For the text-containing cell, return its midpoint in [x, y] coordinate format. 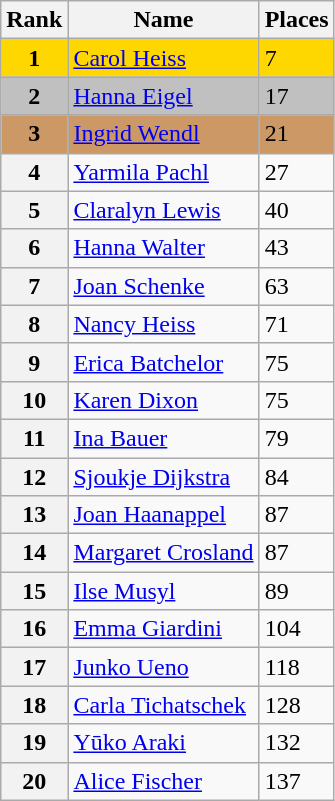
Rank [34, 20]
Karen Dixon [164, 400]
27 [296, 172]
84 [296, 477]
3 [34, 134]
Carla Tichatschek [164, 705]
13 [34, 515]
43 [296, 248]
118 [296, 667]
15 [34, 591]
19 [34, 743]
Joan Schenke [164, 286]
11 [34, 438]
2 [34, 96]
Alice Fischer [164, 781]
71 [296, 324]
Nancy Heiss [164, 324]
89 [296, 591]
132 [296, 743]
Sjoukje Dijkstra [164, 477]
Yūko Araki [164, 743]
14 [34, 553]
128 [296, 705]
12 [34, 477]
Hanna Eigel [164, 96]
4 [34, 172]
1 [34, 58]
Junko Ueno [164, 667]
20 [34, 781]
Ingrid Wendl [164, 134]
40 [296, 210]
63 [296, 286]
Erica Batchelor [164, 362]
Hanna Walter [164, 248]
Name [164, 20]
Joan Haanappel [164, 515]
Places [296, 20]
Carol Heiss [164, 58]
9 [34, 362]
21 [296, 134]
Claralyn Lewis [164, 210]
5 [34, 210]
104 [296, 629]
16 [34, 629]
6 [34, 248]
18 [34, 705]
137 [296, 781]
10 [34, 400]
Yarmila Pachl [164, 172]
Emma Giardini [164, 629]
Ina Bauer [164, 438]
Margaret Crosland [164, 553]
79 [296, 438]
8 [34, 324]
Ilse Musyl [164, 591]
